Scan for the cell matching the given text and deliver its [X, Y] coordinate at center. 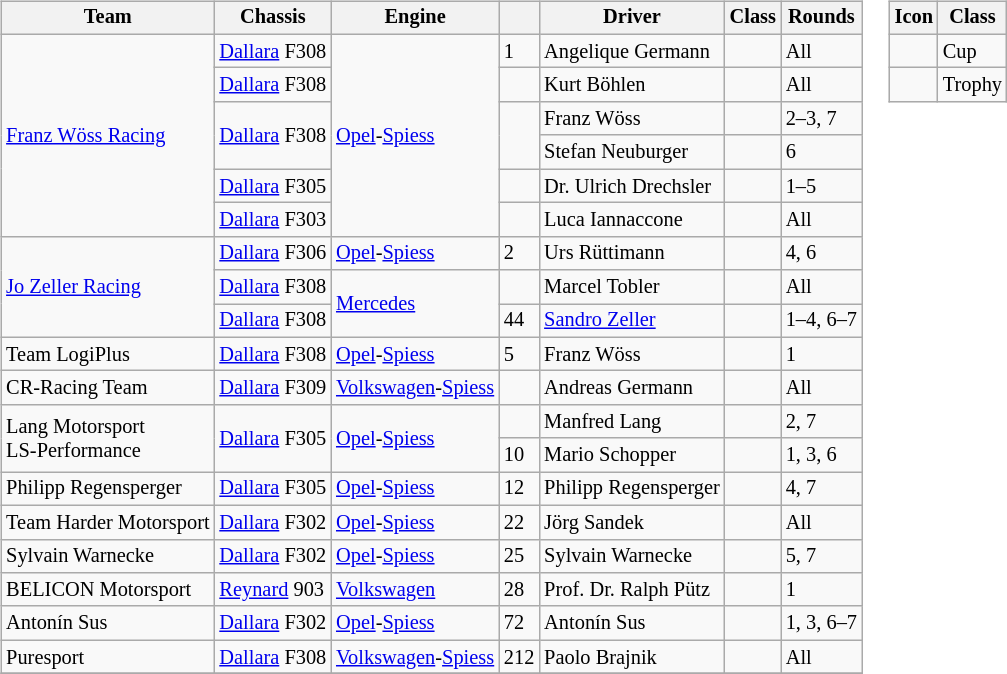
Kurt Böhlen [632, 85]
28 [519, 590]
Chassis [272, 18]
25 [519, 556]
Team Harder Motorsport [108, 522]
Dallara F309 [272, 388]
Franz Wöss Racing [108, 135]
10 [519, 455]
5, 7 [822, 556]
1–5 [822, 186]
Engine [415, 18]
Team LogiPlus [108, 354]
Cup [972, 51]
Puresport [108, 657]
Marcel Tobler [632, 287]
Volkswagen [415, 590]
Icon [914, 18]
22 [519, 522]
Dr. Ulrich Drechsler [632, 186]
2, 7 [822, 422]
Jo Zeller Racing [108, 286]
Mario Schopper [632, 455]
1–4, 6–7 [822, 321]
Dallara F306 [272, 253]
Trophy [972, 85]
Stefan Neuburger [632, 152]
Angelique Germann [632, 51]
Luca Iannaccone [632, 220]
1, 3, 6 [822, 455]
CR-Racing Team [108, 388]
Driver [632, 18]
Jörg Sandek [632, 522]
Dallara F303 [272, 220]
Rounds [822, 18]
Reynard 903 [272, 590]
Andreas Germann [632, 388]
Urs Rüttimann [632, 253]
Manfred Lang [632, 422]
BELICON Motorsport [108, 590]
Paolo Brajnik [632, 657]
Team [108, 18]
4, 7 [822, 489]
44 [519, 321]
12 [519, 489]
Lang Motorsport LS-Performance [108, 438]
212 [519, 657]
4, 6 [822, 253]
2–3, 7 [822, 119]
2 [519, 253]
Prof. Dr. Ralph Pütz [632, 590]
6 [822, 152]
1, 3, 6–7 [822, 623]
Mercedes [415, 304]
Sandro Zeller [632, 321]
5 [519, 354]
72 [519, 623]
